Extract the [x, y] coordinate from the center of the cell holding the provided text.  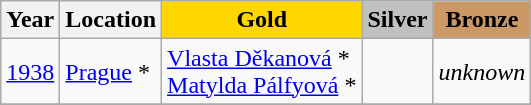
Vlasta Děkanová * Matylda Pálfyová * [262, 72]
Location [111, 20]
Gold [262, 20]
Year [30, 20]
Silver [398, 20]
Bronze [482, 20]
Prague * [111, 72]
unknown [482, 72]
1938 [30, 72]
